Output the (X, Y) coordinate of the center of the cell containing the given text.  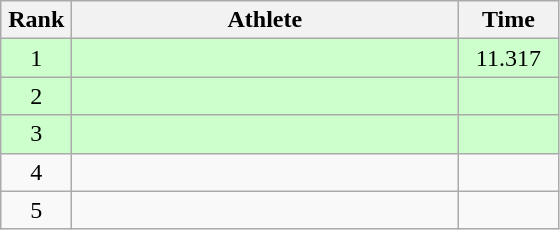
1 (36, 58)
11.317 (508, 58)
Athlete (265, 20)
4 (36, 172)
Rank (36, 20)
Time (508, 20)
5 (36, 210)
3 (36, 134)
2 (36, 96)
